Determine the [x, y] coordinate at the center of the cell enclosing the given text.  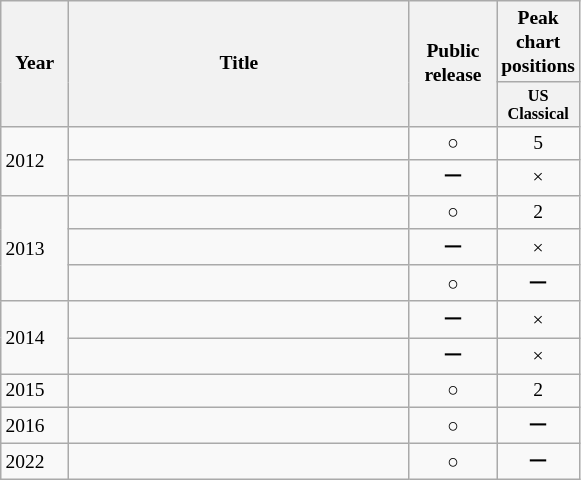
2016 [35, 425]
Title [240, 64]
5 [538, 142]
Public release [452, 64]
Year [35, 64]
2013 [35, 249]
2014 [35, 338]
2022 [35, 462]
2015 [35, 390]
Peak chart positions [538, 42]
2012 [35, 161]
US Classical [538, 104]
